Output the (x, y) coordinate of the center of the cell containing the given text.  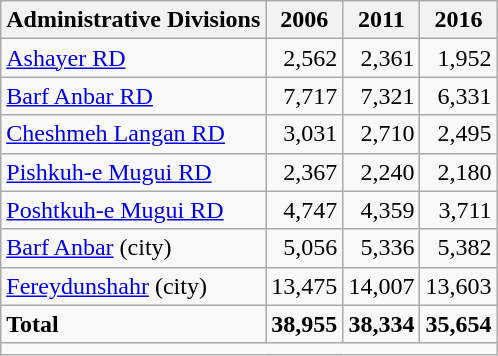
Barf Anbar RD (134, 96)
2016 (458, 20)
14,007 (382, 286)
2,495 (458, 134)
2,367 (304, 172)
5,382 (458, 248)
Ashayer RD (134, 58)
Fereydunshahr (city) (134, 286)
4,747 (304, 210)
2,240 (382, 172)
5,336 (382, 248)
2,180 (458, 172)
Pishkuh-e Mugui RD (134, 172)
2006 (304, 20)
13,603 (458, 286)
Poshtkuh-e Mugui RD (134, 210)
1,952 (458, 58)
2011 (382, 20)
38,334 (382, 324)
7,717 (304, 96)
2,562 (304, 58)
7,321 (382, 96)
Cheshmeh Langan RD (134, 134)
2,710 (382, 134)
4,359 (382, 210)
Barf Anbar (city) (134, 248)
2,361 (382, 58)
Total (134, 324)
35,654 (458, 324)
6,331 (458, 96)
3,711 (458, 210)
3,031 (304, 134)
Administrative Divisions (134, 20)
38,955 (304, 324)
5,056 (304, 248)
13,475 (304, 286)
